Find where the given text appears and provide that cell's center as (x, y) coordinate. 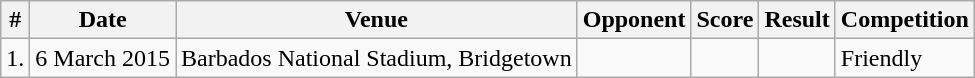
Competition (904, 20)
Score (725, 20)
6 March 2015 (103, 58)
Venue (377, 20)
Result (797, 20)
Opponent (634, 20)
Date (103, 20)
# (16, 20)
Barbados National Stadium, Bridgetown (377, 58)
Friendly (904, 58)
1. (16, 58)
